Extract the [X, Y] coordinate from the center of the cell holding the provided text.  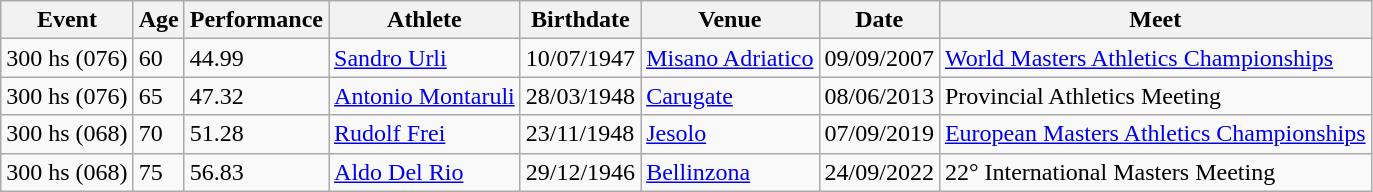
09/09/2007 [879, 58]
22° International Masters Meeting [1155, 172]
75 [158, 172]
23/11/1948 [580, 134]
Event [67, 20]
Carugate [730, 96]
Age [158, 20]
10/07/1947 [580, 58]
Birthdate [580, 20]
07/09/2019 [879, 134]
Meet [1155, 20]
World Masters Athletics Championships [1155, 58]
29/12/1946 [580, 172]
08/06/2013 [879, 96]
Misano Adriatico [730, 58]
56.83 [256, 172]
47.32 [256, 96]
Athlete [425, 20]
Antonio Montaruli [425, 96]
Venue [730, 20]
28/03/1948 [580, 96]
Bellinzona [730, 172]
24/09/2022 [879, 172]
60 [158, 58]
Date [879, 20]
Aldo Del Rio [425, 172]
Jesolo [730, 134]
Sandro Urli [425, 58]
70 [158, 134]
European Masters Athletics Championships [1155, 134]
Provincial Athletics Meeting [1155, 96]
44.99 [256, 58]
Rudolf Frei [425, 134]
Performance [256, 20]
51.28 [256, 134]
65 [158, 96]
